Search for the cell housing the specified text and yield its (x, y) center coordinate. 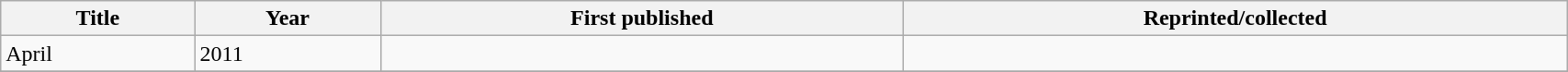
2011 (288, 54)
Title (97, 18)
April (97, 54)
Reprinted/collected (1235, 18)
Year (288, 18)
First published (642, 18)
